Search for the cell housing the specified text and yield its (x, y) center coordinate. 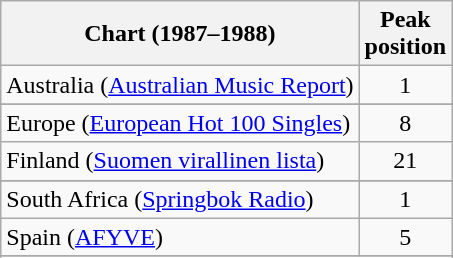
21 (405, 161)
5 (405, 237)
8 (405, 123)
Australia (Australian Music Report) (180, 85)
Peakposition (405, 34)
Spain (AFYVE) (180, 237)
Europe (European Hot 100 Singles) (180, 123)
Finland (Suomen virallinen lista) (180, 161)
Chart (1987–1988) (180, 34)
South Africa (Springbok Radio) (180, 199)
